Output the [X, Y] coordinate of the center of the cell containing the given text.  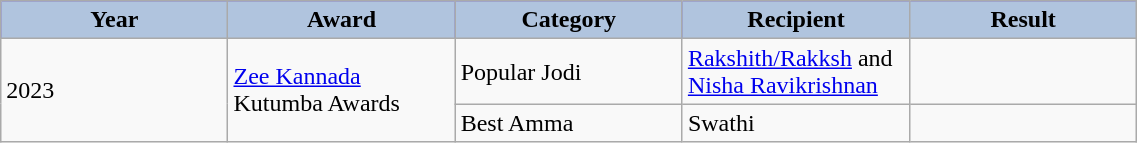
Award [342, 20]
2023 [114, 90]
Zee Kannada Kutumba Awards [342, 90]
Category [568, 20]
Year [114, 20]
Result [1024, 20]
Recipient [796, 20]
Best Amma [568, 123]
Popular Jodi [568, 72]
Rakshith/Rakksh and Nisha Ravikrishnan [796, 72]
Swathi [796, 123]
